Output the (x, y) coordinate of the center of the cell containing the given text.  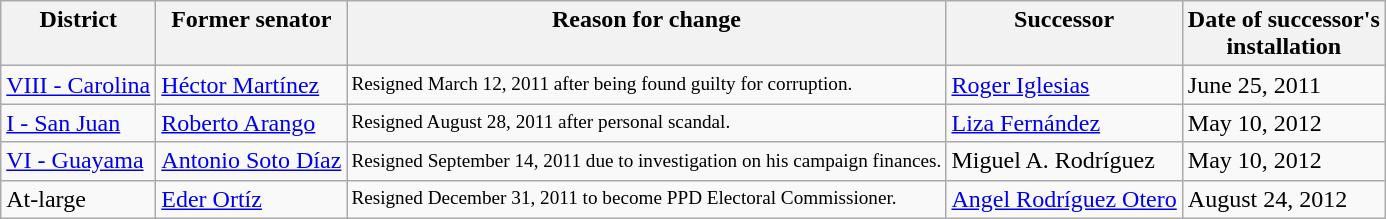
District (78, 34)
Successor (1064, 34)
Roberto Arango (252, 123)
Resigned March 12, 2011 after being found guilty for corruption. (646, 85)
Resigned August 28, 2011 after personal scandal. (646, 123)
August 24, 2012 (1284, 199)
Roger Iglesias (1064, 85)
Date of successor'sinstallation (1284, 34)
VIII - Carolina (78, 85)
Angel Rodríguez Otero (1064, 199)
Liza Fernández (1064, 123)
I - San Juan (78, 123)
Reason for change (646, 34)
Miguel A. Rodríguez (1064, 161)
Eder Ortíz (252, 199)
Resigned September 14, 2011 due to investigation on his campaign finances. (646, 161)
June 25, 2011 (1284, 85)
Héctor Martínez (252, 85)
Resigned December 31, 2011 to become PPD Electoral Commissioner. (646, 199)
Antonio Soto Díaz (252, 161)
Former senator (252, 34)
VI - Guayama (78, 161)
At-large (78, 199)
